For the text-containing cell, return its midpoint in [X, Y] coordinate format. 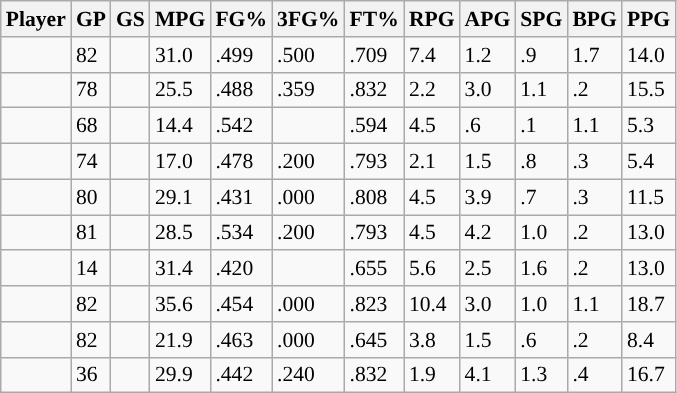
35.6 [180, 304]
PPG [648, 19]
.500 [308, 55]
.488 [241, 90]
14 [91, 269]
1.9 [432, 375]
29.9 [180, 375]
.454 [241, 304]
MPG [180, 19]
31.0 [180, 55]
18.7 [648, 304]
1.3 [541, 375]
7.4 [432, 55]
3.8 [432, 340]
10.4 [432, 304]
BPG [594, 19]
29.1 [180, 197]
Player [36, 19]
1.6 [541, 269]
80 [91, 197]
74 [91, 162]
.823 [374, 304]
.7 [541, 197]
.645 [374, 340]
SPG [541, 19]
2.1 [432, 162]
14.4 [180, 126]
.478 [241, 162]
31.4 [180, 269]
.499 [241, 55]
.655 [374, 269]
.463 [241, 340]
25.5 [180, 90]
1.7 [594, 55]
3FG% [308, 19]
17.0 [180, 162]
5.3 [648, 126]
36 [91, 375]
.359 [308, 90]
8.4 [648, 340]
.542 [241, 126]
2.5 [488, 269]
4.2 [488, 233]
FG% [241, 19]
.594 [374, 126]
.431 [241, 197]
.240 [308, 375]
11.5 [648, 197]
78 [91, 90]
3.9 [488, 197]
21.9 [180, 340]
16.7 [648, 375]
5.4 [648, 162]
.9 [541, 55]
.534 [241, 233]
4.1 [488, 375]
.808 [374, 197]
.4 [594, 375]
2.2 [432, 90]
FT% [374, 19]
.8 [541, 162]
14.0 [648, 55]
APG [488, 19]
.420 [241, 269]
68 [91, 126]
GP [91, 19]
GS [130, 19]
15.5 [648, 90]
28.5 [180, 233]
5.6 [432, 269]
.709 [374, 55]
RPG [432, 19]
.1 [541, 126]
81 [91, 233]
1.2 [488, 55]
.442 [241, 375]
